Locate the cell with the specified text and output its (x, y) center coordinate. 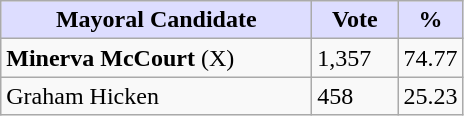
1,357 (355, 58)
Minerva McCourt (X) (156, 58)
% (430, 20)
458 (355, 96)
Vote (355, 20)
Graham Hicken (156, 96)
25.23 (430, 96)
Mayoral Candidate (156, 20)
74.77 (430, 58)
